Detect which cell encompasses the target text, then output its (X, Y) center coordinate. 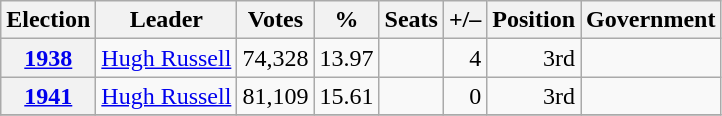
4 (464, 58)
Votes (276, 20)
0 (464, 96)
+/– (464, 20)
Seats (411, 20)
Position (534, 20)
Election (48, 20)
13.97 (346, 58)
% (346, 20)
74,328 (276, 58)
1938 (48, 58)
Leader (166, 20)
15.61 (346, 96)
Government (651, 20)
81,109 (276, 96)
1941 (48, 96)
